Locate the cell with the specified text and output its (X, Y) center coordinate. 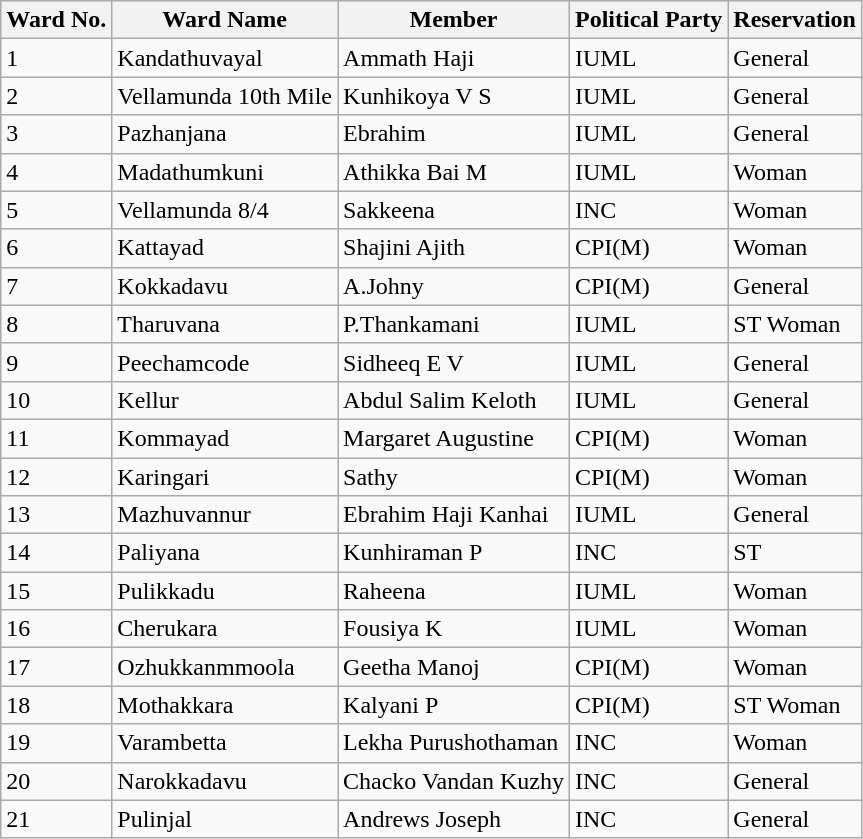
4 (56, 172)
9 (56, 362)
Mazhuvannur (225, 515)
7 (56, 286)
Tharuvana (225, 324)
1 (56, 58)
Andrews Joseph (454, 819)
Paliyana (225, 553)
P.Thankamani (454, 324)
Cherukara (225, 629)
21 (56, 819)
Pulikkadu (225, 591)
15 (56, 591)
8 (56, 324)
Pulinjal (225, 819)
Sidheeq E V (454, 362)
Lekha Purushothaman (454, 743)
ST (795, 553)
Margaret Augustine (454, 438)
Varambetta (225, 743)
20 (56, 781)
Karingari (225, 477)
3 (56, 134)
Geetha Manoj (454, 667)
Pazhanjana (225, 134)
17 (56, 667)
Ammath Haji (454, 58)
13 (56, 515)
Ward Name (225, 20)
19 (56, 743)
Ebrahim (454, 134)
Kunhiraman P (454, 553)
Kandathuvayal (225, 58)
Kunhikoya V S (454, 96)
Reservation (795, 20)
Fousiya K (454, 629)
Sathy (454, 477)
Abdul Salim Keloth (454, 400)
Narokkadavu (225, 781)
Athikka Bai M (454, 172)
16 (56, 629)
Chacko Vandan Kuzhy (454, 781)
Mothakkara (225, 705)
Ward No. (56, 20)
Peechamcode (225, 362)
18 (56, 705)
10 (56, 400)
6 (56, 248)
Shajini Ajith (454, 248)
Madathumkuni (225, 172)
14 (56, 553)
Kattayad (225, 248)
Member (454, 20)
12 (56, 477)
5 (56, 210)
Kellur (225, 400)
Vellamunda 10th Mile (225, 96)
Ebrahim Haji Kanhai (454, 515)
Sakkeena (454, 210)
A.Johny (454, 286)
Ozhukkanmmoola (225, 667)
11 (56, 438)
Raheena (454, 591)
Political Party (648, 20)
Kalyani P (454, 705)
Kommayad (225, 438)
Kokkadavu (225, 286)
Vellamunda 8/4 (225, 210)
2 (56, 96)
